Provide the (x, y) coordinate of the cell's center where the given text is located.  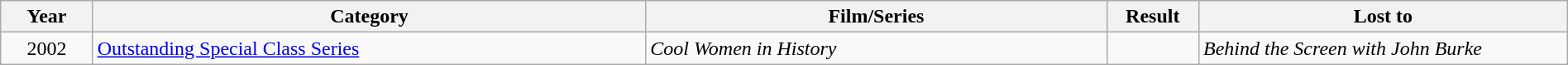
Outstanding Special Class Series (369, 48)
Lost to (1383, 17)
Film/Series (877, 17)
Result (1153, 17)
Behind the Screen with John Burke (1383, 48)
Cool Women in History (877, 48)
Category (369, 17)
Year (46, 17)
2002 (46, 48)
